Determine the [x, y] coordinate at the center of the cell enclosing the given text.  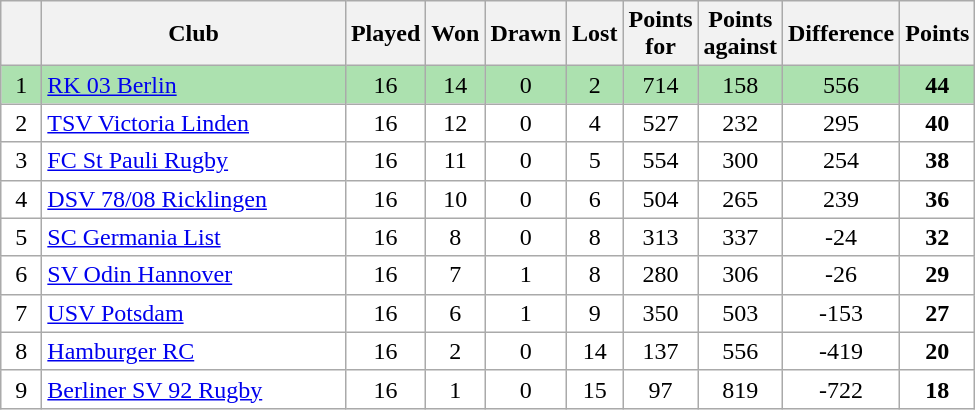
300 [740, 161]
Points [938, 34]
11 [456, 161]
Points against [740, 34]
819 [740, 389]
Club [194, 34]
337 [740, 237]
18 [938, 389]
137 [660, 351]
Played [385, 34]
32 [938, 237]
554 [660, 161]
280 [660, 275]
714 [660, 85]
97 [660, 389]
29 [938, 275]
12 [456, 123]
504 [660, 199]
RK 03 Berlin [194, 85]
254 [840, 161]
-26 [840, 275]
232 [740, 123]
295 [840, 123]
TSV Victoria Linden [194, 123]
44 [938, 85]
Won [456, 34]
DSV 78/08 Ricklingen [194, 199]
-419 [840, 351]
FC St Pauli Rugby [194, 161]
Berliner SV 92 Rugby [194, 389]
10 [456, 199]
-24 [840, 237]
-722 [840, 389]
306 [740, 275]
239 [840, 199]
3 [22, 161]
SC Germania List [194, 237]
20 [938, 351]
Drawn [526, 34]
265 [740, 199]
SV Odin Hannover [194, 275]
40 [938, 123]
USV Potsdam [194, 313]
-153 [840, 313]
Lost [595, 34]
36 [938, 199]
27 [938, 313]
Difference [840, 34]
503 [740, 313]
527 [660, 123]
313 [660, 237]
Points for [660, 34]
15 [595, 389]
Hamburger RC [194, 351]
350 [660, 313]
38 [938, 161]
158 [740, 85]
